Scan for the cell matching the given text and deliver its [X, Y] coordinate at center. 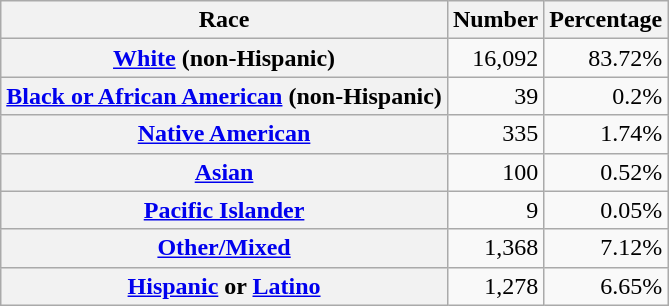
0.05% [606, 210]
0.52% [606, 172]
Other/Mixed [224, 248]
7.12% [606, 248]
Number [495, 20]
100 [495, 172]
1,368 [495, 248]
Percentage [606, 20]
Native American [224, 134]
1.74% [606, 134]
39 [495, 96]
83.72% [606, 58]
0.2% [606, 96]
335 [495, 134]
Asian [224, 172]
16,092 [495, 58]
6.65% [606, 286]
White (non-Hispanic) [224, 58]
Pacific Islander [224, 210]
9 [495, 210]
Black or African American (non-Hispanic) [224, 96]
1,278 [495, 286]
Hispanic or Latino [224, 286]
Race [224, 20]
